Provide the [x, y] coordinate of the cell's center where the given text is located.  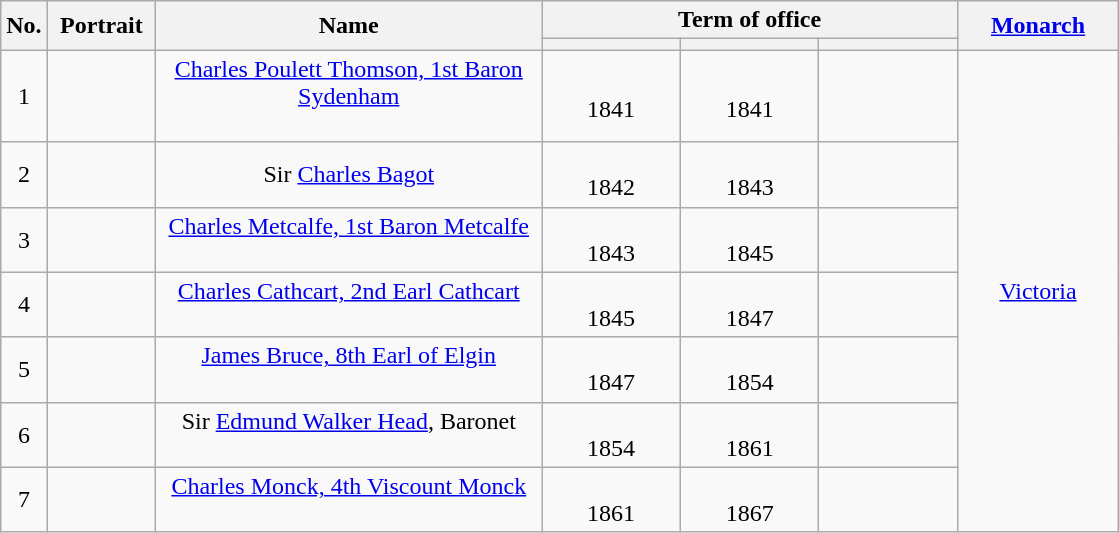
Sir Charles Bagot [349, 174]
Term of office [750, 20]
Monarch [1038, 26]
Charles Monck, 4th Viscount Monck [349, 500]
Charles Cathcart, 2nd Earl Cathcart [349, 304]
4 [24, 304]
1842 [612, 174]
1 [24, 96]
1867 [750, 500]
Victoria [1038, 291]
3 [24, 240]
Charles Metcalfe, 1st Baron Metcalfe [349, 240]
Charles Poulett Thomson, 1st Baron Sydenham [349, 96]
Sir Edmund Walker Head, Baronet [349, 434]
6 [24, 434]
5 [24, 370]
Name [349, 26]
7 [24, 500]
James Bruce, 8th Earl of Elgin [349, 370]
Portrait [102, 26]
2 [24, 174]
No. [24, 26]
